Pinpoint the cell where the given text exists, returning its [X, Y] midpoint coordinate. 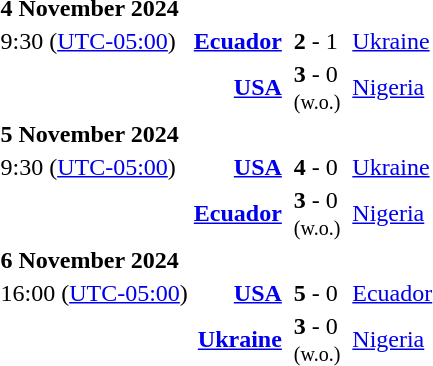
4 - 0 [316, 167]
5 - 0 [316, 293]
2 - 1 [316, 41]
